Return the (x, y) coordinate for the center point of the cell that contains the specified text.  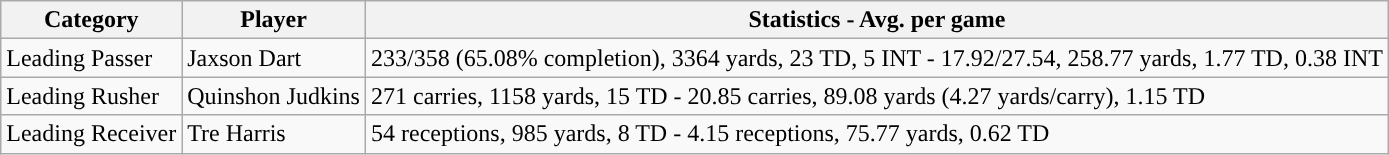
233/358 (65.08% completion), 3364 yards, 23 TD, 5 INT - 17.92/27.54, 258.77 yards, 1.77 TD, 0.38 INT (876, 58)
Tre Harris (274, 134)
Quinshon Judkins (274, 96)
Jaxson Dart (274, 58)
Leading Passer (92, 58)
54 receptions, 985 yards, 8 TD - 4.15 receptions, 75.77 yards, 0.62 TD (876, 134)
Leading Receiver (92, 134)
Player (274, 20)
Statistics - Avg. per game (876, 20)
Leading Rusher (92, 96)
Category (92, 20)
271 carries, 1158 yards, 15 TD - 20.85 carries, 89.08 yards (4.27 yards/carry), 1.15 TD (876, 96)
